Output the (X, Y) coordinate of the center of the cell containing the given text.  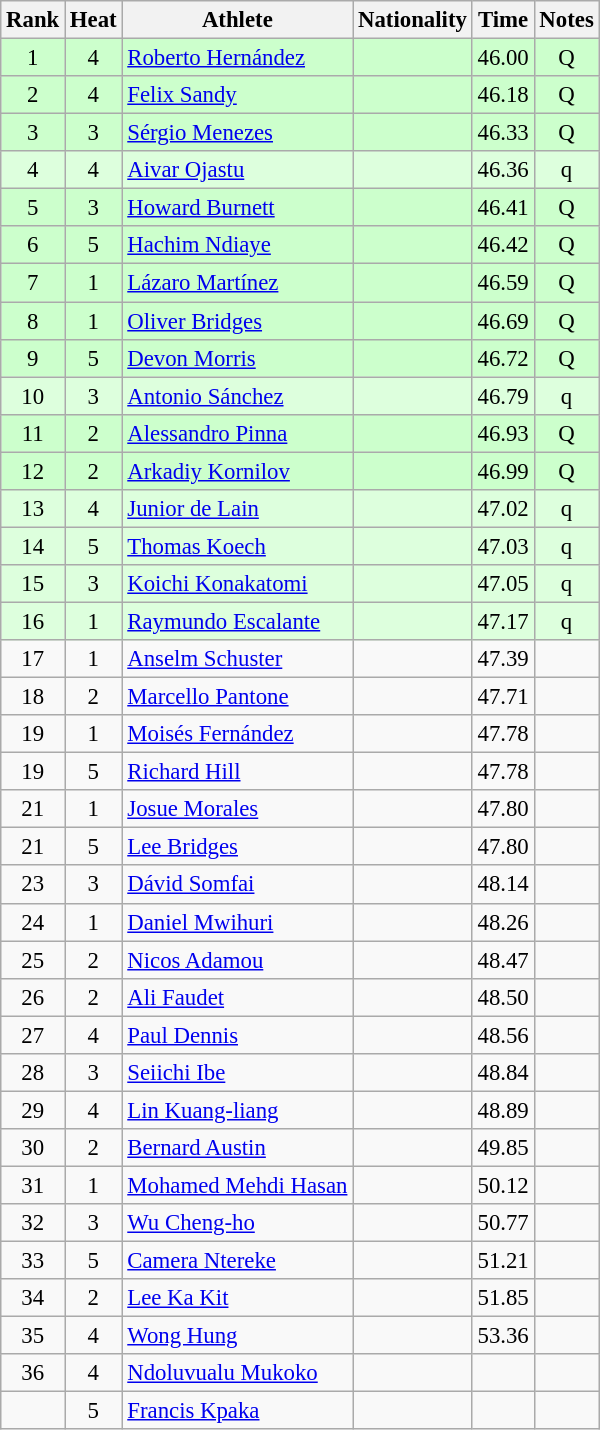
Alessandro Pinna (238, 433)
34 (33, 1298)
Mohamed Mehdi Hasan (238, 1185)
Thomas Koech (238, 546)
13 (33, 509)
28 (33, 1073)
Roberto Hernández (238, 58)
6 (33, 245)
46.00 (503, 58)
Bernard Austin (238, 1148)
48.26 (503, 922)
51.85 (503, 1298)
Sérgio Menezes (238, 133)
49.85 (503, 1148)
51.21 (503, 1261)
Antonio Sánchez (238, 396)
17 (33, 659)
Notes (566, 20)
Lee Bridges (238, 847)
48.14 (503, 885)
46.36 (503, 170)
48.50 (503, 997)
36 (33, 1373)
7 (33, 283)
48.56 (503, 1035)
Devon Morris (238, 358)
16 (33, 621)
12 (33, 471)
50.12 (503, 1185)
48.84 (503, 1073)
50.77 (503, 1223)
Anselm Schuster (238, 659)
33 (33, 1261)
Lázaro Martínez (238, 283)
Richard Hill (238, 772)
Dávid Somfai (238, 885)
Rank (33, 20)
46.59 (503, 283)
47.71 (503, 697)
46.42 (503, 245)
46.69 (503, 321)
14 (33, 546)
Paul Dennis (238, 1035)
Arkadiy Kornilov (238, 471)
Josue Morales (238, 809)
46.33 (503, 133)
30 (33, 1148)
Hachim Ndiaye (238, 245)
10 (33, 396)
Marcello Pantone (238, 697)
Seiichi Ibe (238, 1073)
Francis Kpaka (238, 1411)
29 (33, 1110)
Athlete (238, 20)
46.72 (503, 358)
48.89 (503, 1110)
35 (33, 1336)
46.99 (503, 471)
11 (33, 433)
24 (33, 922)
Daniel Mwihuri (238, 922)
Felix Sandy (238, 95)
Wong Hung (238, 1336)
48.47 (503, 960)
47.03 (503, 546)
Oliver Bridges (238, 321)
Junior de Lain (238, 509)
18 (33, 697)
Time (503, 20)
31 (33, 1185)
46.18 (503, 95)
15 (33, 584)
Ali Faudet (238, 997)
Howard Burnett (238, 208)
47.39 (503, 659)
26 (33, 997)
Heat (94, 20)
Lee Ka Kit (238, 1298)
46.79 (503, 396)
46.41 (503, 208)
32 (33, 1223)
47.05 (503, 584)
25 (33, 960)
Wu Cheng-ho (238, 1223)
Raymundo Escalante (238, 621)
47.17 (503, 621)
Camera Ntereke (238, 1261)
8 (33, 321)
Aivar Ojastu (238, 170)
Nicos Adamou (238, 960)
46.93 (503, 433)
23 (33, 885)
Koichi Konakatomi (238, 584)
Ndoluvualu Mukoko (238, 1373)
53.36 (503, 1336)
47.02 (503, 509)
Nationality (412, 20)
9 (33, 358)
Lin Kuang-liang (238, 1110)
Moisés Fernández (238, 734)
27 (33, 1035)
